Return (x, y) of the center of cell containing provided text 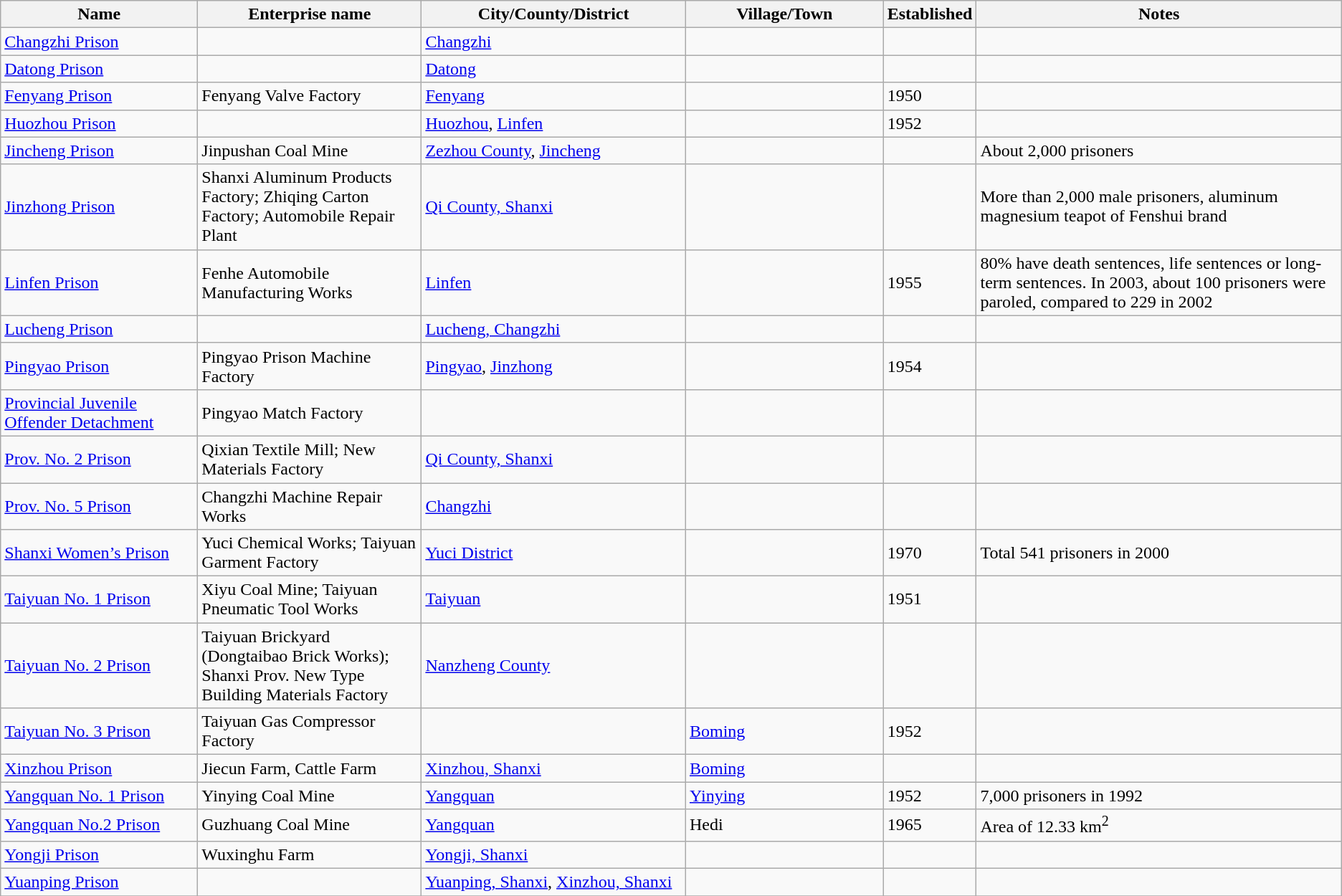
Fenyang Valve Factory (310, 96)
Yangquan No. 1 Prison (99, 796)
Lucheng Prison (99, 329)
Shanxi Women’s Prison (99, 553)
Fenyang Prison (99, 96)
Yongji Prison (99, 854)
Yangquan No.2 Prison (99, 826)
Pingyao, Jinzhong (553, 366)
Yuanping Prison (99, 882)
Qixian Textile Mill; New Materials Factory (310, 459)
Huozhou, Linfen (553, 123)
Changzhi Prison (99, 42)
About 2,000 prisoners (1158, 151)
Yongji, Shanxi (553, 854)
Jiecun Farm, Cattle Farm (310, 768)
Datong Prison (99, 69)
Xiyu Coal Mine; Taiyuan Pneumatic Tool Works (310, 599)
80% have death sentences, life sentences or long-term sentences. In 2003, about 100 prisoners were paroled, compared to 229 in 2002 (1158, 282)
Huozhou Prison (99, 123)
Prov. No. 2 Prison (99, 459)
1970 (930, 553)
Enterprise name (310, 14)
Jinpushan Coal Mine (310, 151)
Prov. No. 5 Prison (99, 506)
Jinzhong Prison (99, 206)
Taiyuan No. 3 Prison (99, 731)
City/County/District (553, 14)
Changzhi Machine Repair Works (310, 506)
Provincial Juvenile Offender Detachment (99, 413)
Yinying Coal Mine (310, 796)
Area of 12.33 km2 (1158, 826)
Xinzhou Prison (99, 768)
Taiyuan No. 2 Prison (99, 665)
Name (99, 14)
Fenyang (553, 96)
7,000 prisoners in 1992 (1158, 796)
1965 (930, 826)
Notes (1158, 14)
Total 541 prisoners in 2000 (1158, 553)
Pingyao Prison (99, 366)
1955 (930, 282)
Pingyao Match Factory (310, 413)
Village/Town (784, 14)
Taiyuan Gas Compressor Factory (310, 731)
Yuci District (553, 553)
Hedi (784, 826)
Jincheng Prison (99, 151)
Wuxinghu Farm (310, 854)
Zezhou County, Jincheng (553, 151)
1950 (930, 96)
Xinzhou, Shanxi (553, 768)
Taiyuan No. 1 Prison (99, 599)
Yuci Chemical Works; Taiyuan Garment Factory (310, 553)
Taiyuan (553, 599)
More than 2,000 male prisoners, aluminum magnesium teapot of Fenshui brand (1158, 206)
1954 (930, 366)
Lucheng, Changzhi (553, 329)
Yuanping, Shanxi, Xinzhou, Shanxi (553, 882)
Guzhuang Coal Mine (310, 826)
Taiyuan Brickyard (Dongtaibao Brick Works); Shanxi Prov. New Type Building Materials Factory (310, 665)
Linfen Prison (99, 282)
Pingyao Prison Machine Factory (310, 366)
Shanxi Aluminum Products Factory; Zhiqing Carton Factory; Automobile Repair Plant (310, 206)
Linfen (553, 282)
Nanzheng County (553, 665)
1951 (930, 599)
Yinying (784, 796)
Fenhe Automobile Manufacturing Works (310, 282)
Established (930, 14)
Datong (553, 69)
